Search for the cell housing the specified text and yield its (X, Y) center coordinate. 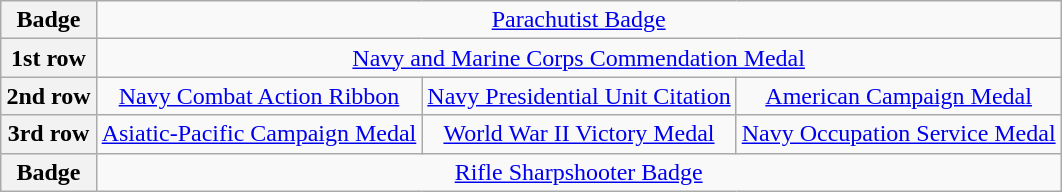
Parachutist Badge (578, 20)
Asiatic-Pacific Campaign Medal (259, 134)
1st row (48, 58)
American Campaign Medal (898, 96)
Rifle Sharpshooter Badge (578, 172)
2nd row (48, 96)
World War II Victory Medal (579, 134)
Navy Presidential Unit Citation (579, 96)
Navy Combat Action Ribbon (259, 96)
3rd row (48, 134)
Navy and Marine Corps Commendation Medal (578, 58)
Navy Occupation Service Medal (898, 134)
